Pinpoint the cell where the given text exists, returning its [x, y] midpoint coordinate. 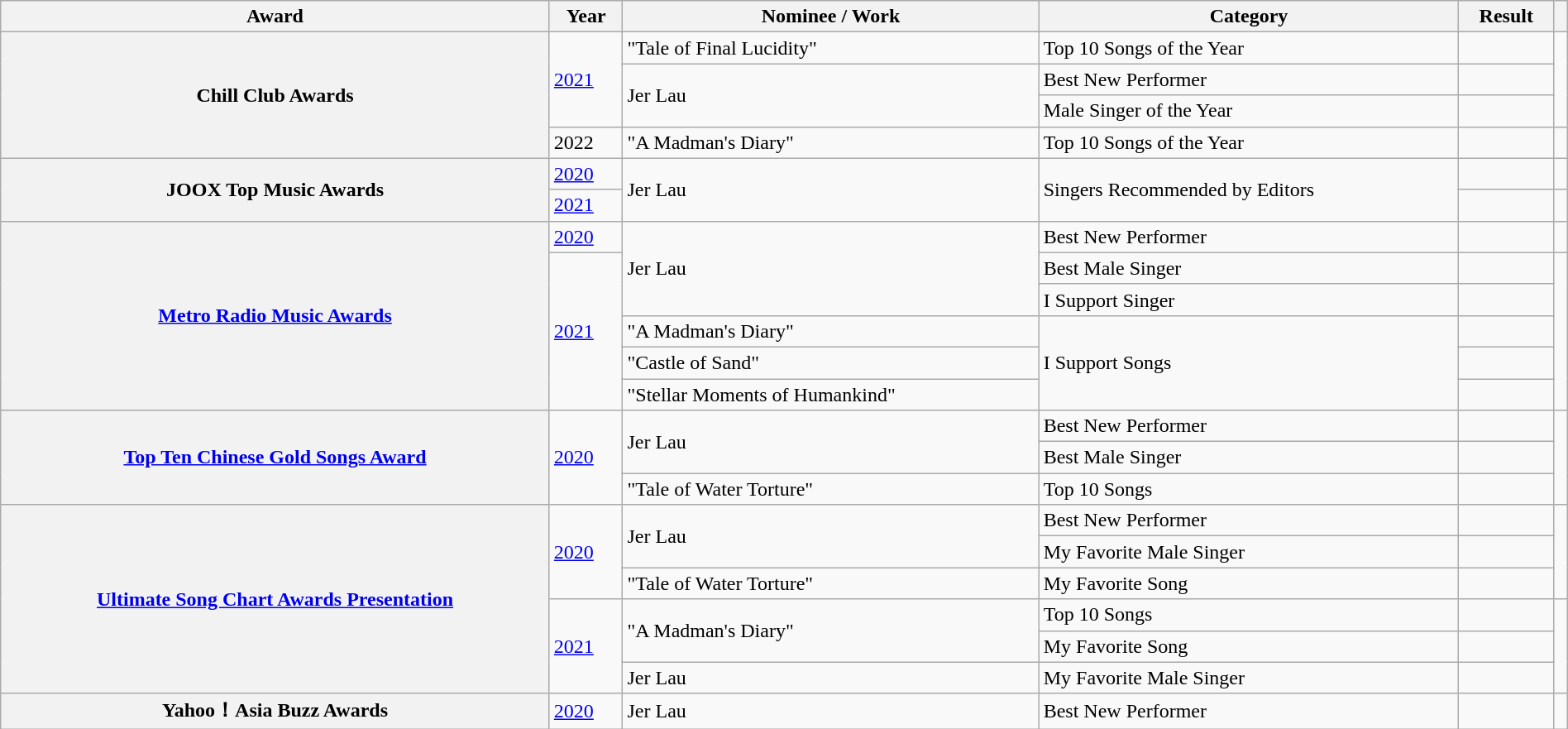
Chill Club Awards [275, 95]
Category [1249, 17]
Result [1507, 17]
Male Singer of the Year [1249, 111]
"Tale of Final Lucidity" [830, 48]
I Support Singer [1249, 300]
JOOX Top Music Awards [275, 189]
2022 [586, 142]
Yahoo！Asia Buzz Awards [275, 712]
I Support Songs [1249, 362]
Metro Radio Music Awards [275, 315]
Singers Recommended by Editors [1249, 189]
"Castle of Sand" [830, 362]
"Stellar Moments of Humankind" [830, 395]
Ultimate Song Chart Awards Presentation [275, 599]
Top Ten Chinese Gold Songs Award [275, 458]
Nominee / Work [830, 17]
Year [586, 17]
Award [275, 17]
